For the text-containing cell, return its midpoint in (X, Y) coordinate format. 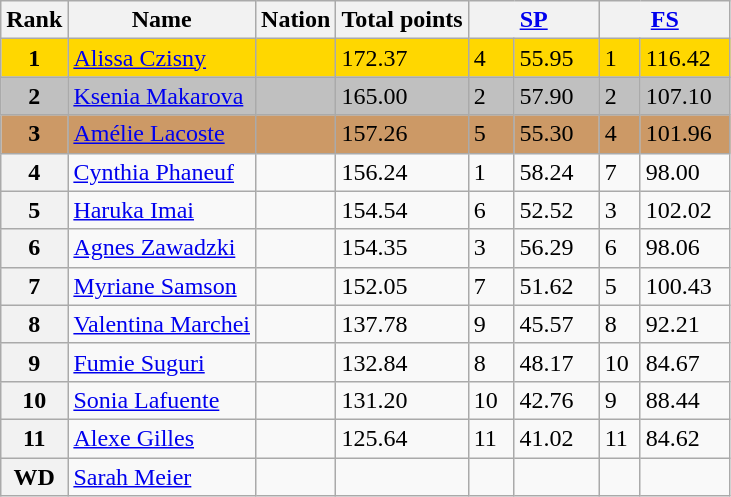
152.05 (402, 286)
88.44 (685, 400)
Name (162, 20)
Agnes Zawadzki (162, 248)
102.02 (685, 210)
56.29 (556, 248)
Valentina Marchei (162, 324)
45.57 (556, 324)
Haruka Imai (162, 210)
92.21 (685, 324)
FS (664, 20)
165.00 (402, 96)
Amélie Lacoste (162, 134)
116.42 (685, 58)
Fumie Suguri (162, 362)
98.06 (685, 248)
125.64 (402, 438)
Alissa Czisny (162, 58)
84.62 (685, 438)
55.30 (556, 134)
Sarah Meier (162, 477)
Myriane Samson (162, 286)
157.26 (402, 134)
Ksenia Makarova (162, 96)
WD (34, 477)
172.37 (402, 58)
55.95 (556, 58)
52.52 (556, 210)
SP (534, 20)
41.02 (556, 438)
48.17 (556, 362)
100.43 (685, 286)
Total points (402, 20)
132.84 (402, 362)
101.96 (685, 134)
42.76 (556, 400)
Cynthia Phaneuf (162, 172)
154.35 (402, 248)
Nation (296, 20)
131.20 (402, 400)
154.54 (402, 210)
Alexe Gilles (162, 438)
57.90 (556, 96)
Rank (34, 20)
58.24 (556, 172)
107.10 (685, 96)
Sonia Lafuente (162, 400)
98.00 (685, 172)
84.67 (685, 362)
156.24 (402, 172)
137.78 (402, 324)
51.62 (556, 286)
